Return the [X, Y] coordinate for the center point of the cell that contains the specified text.  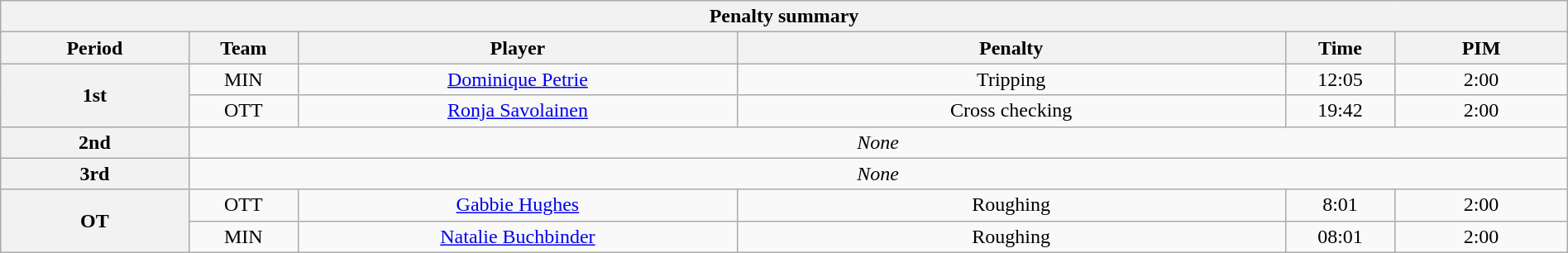
12:05 [1340, 79]
PIM [1481, 48]
3rd [94, 174]
08:01 [1340, 236]
2nd [94, 142]
Gabbie Hughes [518, 205]
Tripping [1011, 79]
Team [243, 48]
Player [518, 48]
Cross checking [1011, 111]
Period [94, 48]
Time [1340, 48]
Dominique Petrie [518, 79]
Penalty summary [784, 17]
8:01 [1340, 205]
1st [94, 95]
Penalty [1011, 48]
Ronja Savolainen [518, 111]
Natalie Buchbinder [518, 236]
OT [94, 221]
19:42 [1340, 111]
